Provide the (x, y) coordinate of the cell's center where the given text is located.  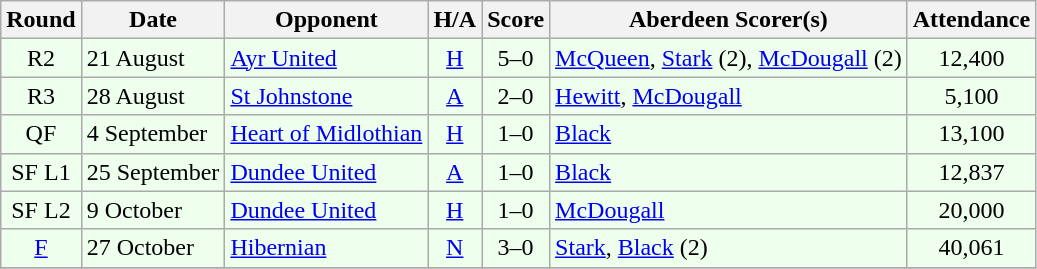
12,837 (971, 172)
3–0 (516, 248)
20,000 (971, 210)
27 October (153, 248)
2–0 (516, 96)
Stark, Black (2) (729, 248)
McQueen, Stark (2), McDougall (2) (729, 58)
13,100 (971, 134)
Date (153, 20)
McDougall (729, 210)
Aberdeen Scorer(s) (729, 20)
SF L2 (41, 210)
H/A (455, 20)
QF (41, 134)
Score (516, 20)
Hibernian (326, 248)
5,100 (971, 96)
Round (41, 20)
9 October (153, 210)
25 September (153, 172)
F (41, 248)
R2 (41, 58)
12,400 (971, 58)
28 August (153, 96)
Hewitt, McDougall (729, 96)
Attendance (971, 20)
40,061 (971, 248)
5–0 (516, 58)
N (455, 248)
4 September (153, 134)
R3 (41, 96)
SF L1 (41, 172)
Heart of Midlothian (326, 134)
Opponent (326, 20)
Ayr United (326, 58)
St Johnstone (326, 96)
21 August (153, 58)
